Return the (x, y) coordinate for the center point of the cell that contains the specified text.  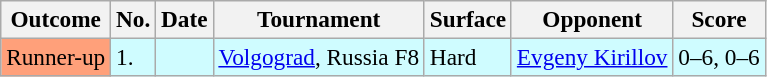
No. (134, 19)
Surface (468, 19)
Opponent (592, 19)
Runner-up (56, 57)
Hard (468, 57)
1. (134, 57)
Date (184, 19)
Outcome (56, 19)
0–6, 0–6 (719, 57)
Evgeny Kirillov (592, 57)
Volgograd, Russia F8 (318, 57)
Score (719, 19)
Tournament (318, 19)
